For the text-containing cell, return its midpoint in (X, Y) coordinate format. 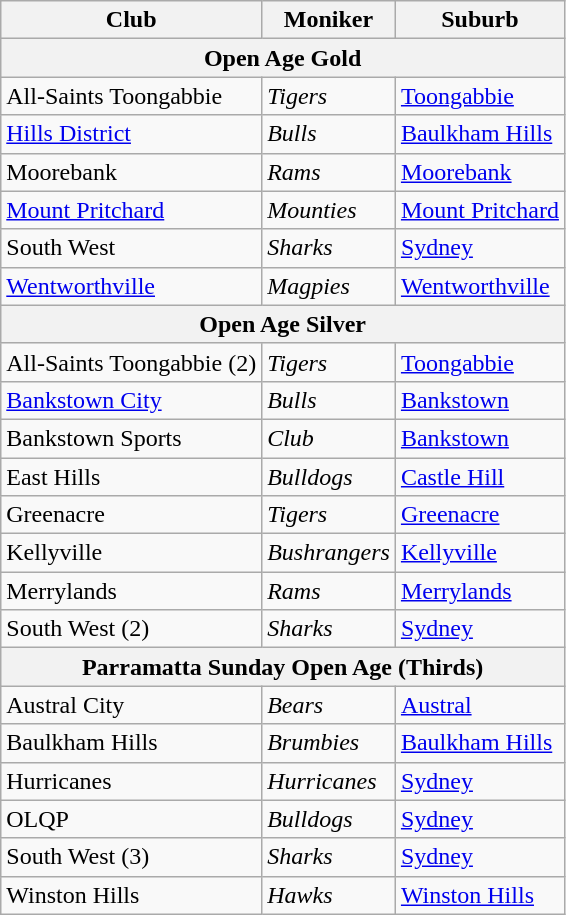
Open Age Gold (283, 58)
Bears (329, 705)
OLQP (132, 819)
All-Saints Toongabbie (132, 96)
South West (3) (132, 857)
East Hills (132, 477)
Castle Hill (480, 477)
Moniker (329, 20)
Brumbies (329, 743)
Magpies (329, 286)
Bankstown City (132, 400)
Bushrangers (329, 553)
All-Saints Toongabbie (2) (132, 362)
Suburb (480, 20)
Hills District (132, 134)
Austral City (132, 705)
South West (2) (132, 629)
Parramatta Sunday Open Age (Thirds) (283, 667)
Hawks (329, 895)
Austral (480, 705)
Mounties (329, 210)
Bankstown Sports (132, 438)
South West (132, 248)
Open Age Silver (283, 324)
